Pinpoint the cell where the given text exists, returning its [x, y] midpoint coordinate. 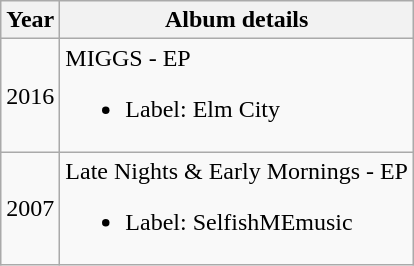
Year [30, 20]
MIGGS - EPLabel: Elm City [237, 96]
Album details [237, 20]
2007 [30, 208]
Late Nights & Early Mornings - EPLabel: SelfishMEmusic [237, 208]
2016 [30, 96]
